From the cell containing the given text, extract its center point as [x, y] coordinate. 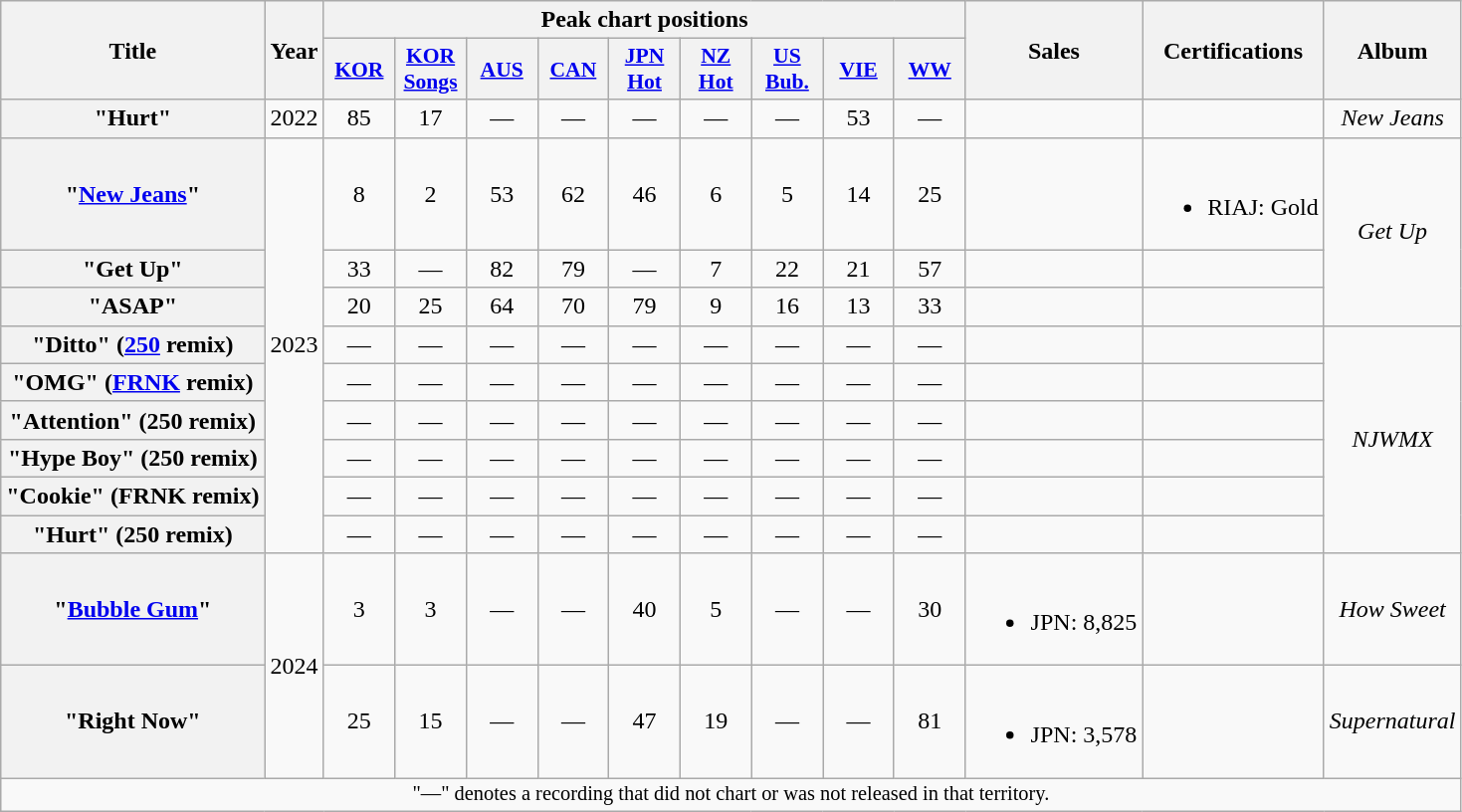
46 [645, 193]
9 [716, 306]
85 [359, 118]
2024 [295, 666]
14 [859, 193]
"Cookie" (FRNK remix) [133, 496]
New Jeans [1392, 118]
Supernatural [1392, 722]
64 [502, 306]
Album [1392, 50]
30 [930, 609]
Year [295, 50]
15 [431, 722]
Certifications [1233, 50]
"Right Now" [133, 722]
AUS [502, 70]
7 [716, 269]
"Hurt" (250 remix) [133, 534]
"—" denotes a recording that did not chart or was not released in that territory. [731, 795]
WW [930, 70]
"ASAP" [133, 306]
How Sweet [1392, 609]
"Attention" (250 remix) [133, 420]
"Hurt" [133, 118]
USBub. [787, 70]
NZHot [716, 70]
16 [787, 306]
2022 [295, 118]
"Get Up" [133, 269]
Title [133, 50]
"OMG" (FRNK remix) [133, 382]
40 [645, 609]
"Bubble Gum" [133, 609]
Sales [1054, 50]
"Hype Boy" (250 remix) [133, 458]
20 [359, 306]
70 [573, 306]
2023 [295, 345]
JPNHot [645, 70]
47 [645, 722]
"Ditto" (250 remix) [133, 344]
CAN [573, 70]
RIAJ: Gold [1233, 193]
19 [716, 722]
Peak chart positions [645, 20]
62 [573, 193]
13 [859, 306]
JPN: 8,825 [1054, 609]
VIE [859, 70]
2 [431, 193]
57 [930, 269]
81 [930, 722]
"New Jeans" [133, 193]
6 [716, 193]
Get Up [1392, 231]
17 [431, 118]
JPN: 3,578 [1054, 722]
KOR [359, 70]
8 [359, 193]
82 [502, 269]
21 [859, 269]
KORSongs [431, 70]
NJWMX [1392, 439]
22 [787, 269]
